Return [X, Y] of the center of cell containing provided text 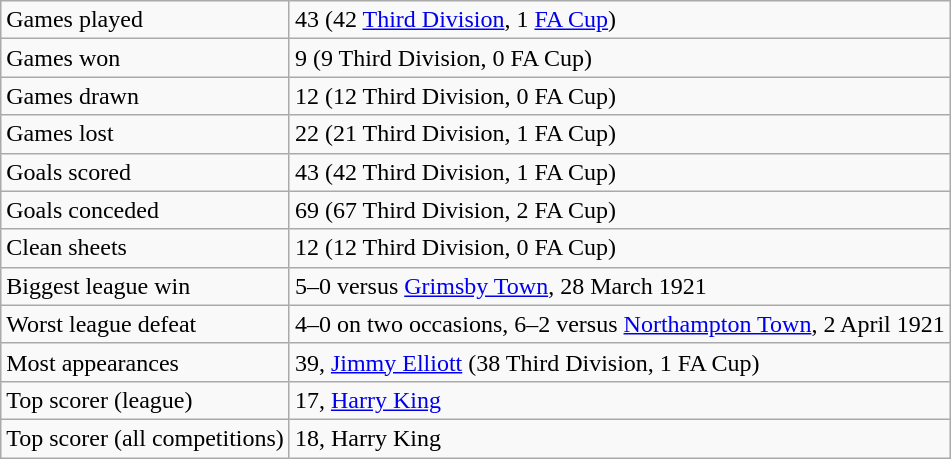
Top scorer (all competitions) [146, 438]
69 (67 Third Division, 2 FA Cup) [620, 210]
Games won [146, 58]
Games lost [146, 134]
Worst league defeat [146, 324]
Biggest league win [146, 286]
17, Harry King [620, 400]
Games drawn [146, 96]
39, Jimmy Elliott (38 Third Division, 1 FA Cup) [620, 362]
Goals scored [146, 172]
Top scorer (league) [146, 400]
9 (9 Third Division, 0 FA Cup) [620, 58]
Most appearances [146, 362]
Clean sheets [146, 248]
4–0 on two occasions, 6–2 versus Northampton Town, 2 April 1921 [620, 324]
Goals conceded [146, 210]
22 (21 Third Division, 1 FA Cup) [620, 134]
18, Harry King [620, 438]
Games played [146, 20]
5–0 versus Grimsby Town, 28 March 1921 [620, 286]
